Output the (X, Y) coordinate of the center of the cell containing the given text.  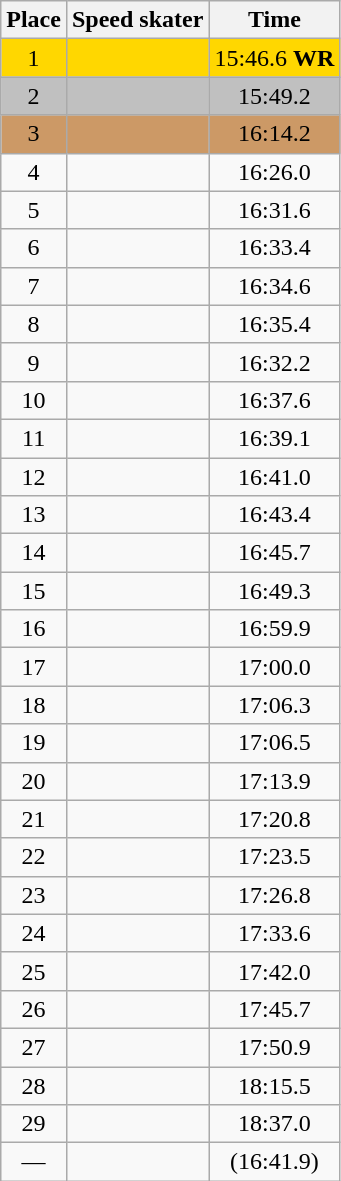
19 (34, 743)
9 (34, 362)
1 (34, 58)
Speed skater (137, 20)
14 (34, 553)
17:13.9 (274, 781)
12 (34, 477)
17 (34, 667)
15:46.6 WR (274, 58)
16:43.4 (274, 515)
17:50.9 (274, 1047)
15:49.2 (274, 96)
13 (34, 515)
11 (34, 438)
17:23.5 (274, 857)
28 (34, 1085)
16:26.0 (274, 172)
25 (34, 971)
17:20.8 (274, 819)
16:49.3 (274, 591)
20 (34, 781)
18 (34, 705)
22 (34, 857)
16:37.6 (274, 400)
5 (34, 210)
16:14.2 (274, 134)
16:41.0 (274, 477)
15 (34, 591)
17:06.5 (274, 743)
17:33.6 (274, 933)
16:35.4 (274, 324)
24 (34, 933)
16:45.7 (274, 553)
23 (34, 895)
Time (274, 20)
27 (34, 1047)
18:37.0 (274, 1124)
16 (34, 629)
16:33.4 (274, 248)
Place (34, 20)
7 (34, 286)
3 (34, 134)
17:06.3 (274, 705)
17:42.0 (274, 971)
17:45.7 (274, 1009)
— (34, 1162)
16:32.2 (274, 362)
26 (34, 1009)
21 (34, 819)
4 (34, 172)
10 (34, 400)
8 (34, 324)
17:00.0 (274, 667)
6 (34, 248)
18:15.5 (274, 1085)
16:59.9 (274, 629)
29 (34, 1124)
16:31.6 (274, 210)
16:39.1 (274, 438)
16:34.6 (274, 286)
2 (34, 96)
(16:41.9) (274, 1162)
17:26.8 (274, 895)
